Identify which cell holds the provided text, then report its [X, Y] central coordinate. 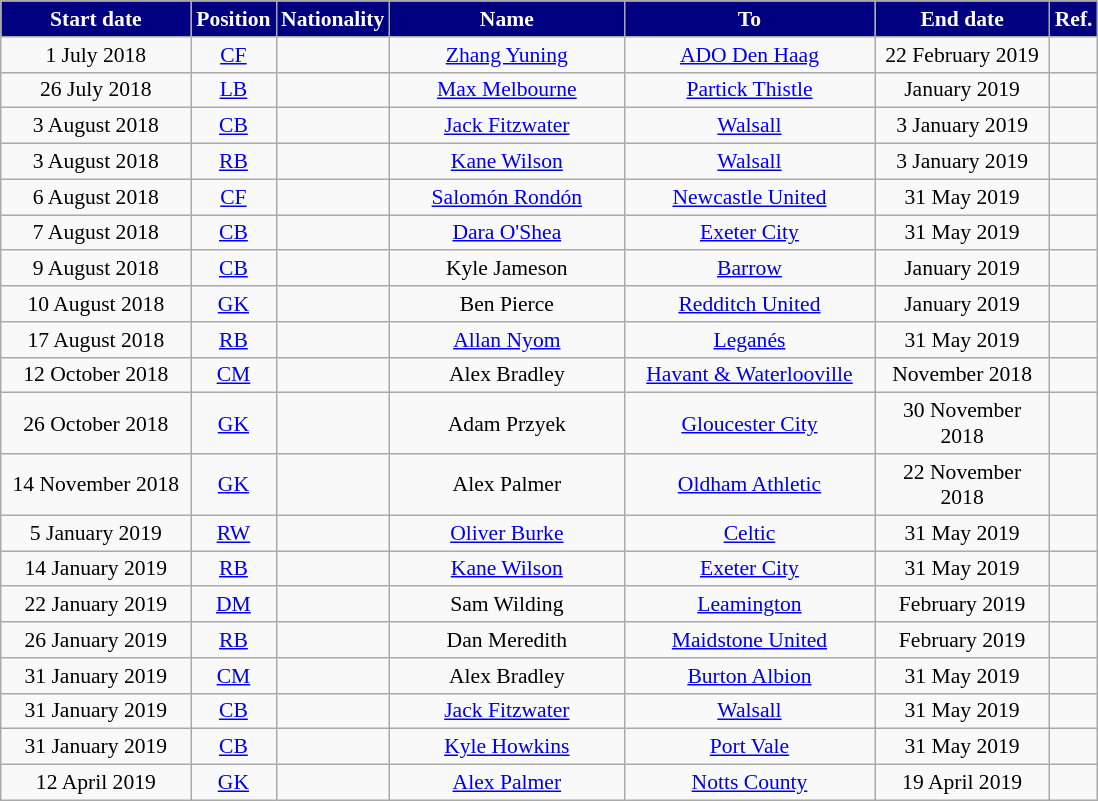
Notts County [749, 783]
12 October 2018 [96, 375]
November 2018 [962, 375]
10 August 2018 [96, 304]
Newcastle United [749, 197]
6 August 2018 [96, 197]
Kyle Howkins [506, 747]
Partick Thistle [749, 90]
Dara O'Shea [506, 233]
Name [506, 19]
Kyle Jameson [506, 269]
Redditch United [749, 304]
Sam Wilding [506, 605]
7 August 2018 [96, 233]
9 August 2018 [96, 269]
Nationality [332, 19]
Celtic [749, 533]
Barrow [749, 269]
End date [962, 19]
Oliver Burke [506, 533]
Gloucester City [749, 424]
Havant & Waterlooville [749, 375]
14 November 2018 [96, 484]
Maidstone United [749, 640]
Position [234, 19]
Oldham Athletic [749, 484]
Zhang Yuning [506, 55]
17 August 2018 [96, 340]
To [749, 19]
12 April 2019 [96, 783]
Burton Albion [749, 676]
Ref. [1074, 19]
RW [234, 533]
Port Vale [749, 747]
Leamington [749, 605]
19 April 2019 [962, 783]
26 October 2018 [96, 424]
26 January 2019 [96, 640]
5 January 2019 [96, 533]
Adam Przyek [506, 424]
30 November 2018 [962, 424]
22 November 2018 [962, 484]
Start date [96, 19]
ADO Den Haag [749, 55]
Ben Pierce [506, 304]
DM [234, 605]
14 January 2019 [96, 569]
22 February 2019 [962, 55]
26 July 2018 [96, 90]
Leganés [749, 340]
Salomón Rondón [506, 197]
1 July 2018 [96, 55]
Max Melbourne [506, 90]
22 January 2019 [96, 605]
LB [234, 90]
Dan Meredith [506, 640]
Allan Nyom [506, 340]
